Pinpoint the cell where the given text exists, returning its [X, Y] midpoint coordinate. 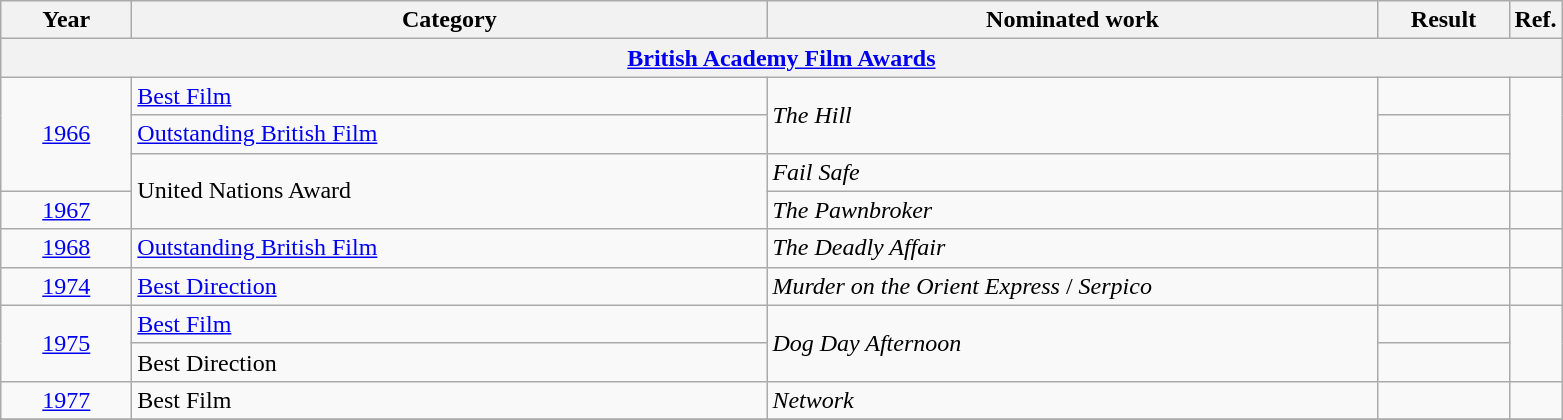
1975 [66, 343]
1967 [66, 210]
1968 [66, 248]
The Deadly Affair [1072, 248]
1966 [66, 134]
1974 [66, 286]
Fail Safe [1072, 172]
Murder on the Orient Express / Serpico [1072, 286]
Ref. [1536, 20]
Result [1444, 20]
Year [66, 20]
Nominated work [1072, 20]
Category [450, 20]
United Nations Award [450, 191]
British Academy Film Awards [782, 58]
The Hill [1072, 115]
The Pawnbroker [1072, 210]
1977 [66, 400]
Dog Day Afternoon [1072, 343]
Network [1072, 400]
